Scan for the cell matching the given text and deliver its (x, y) coordinate at center. 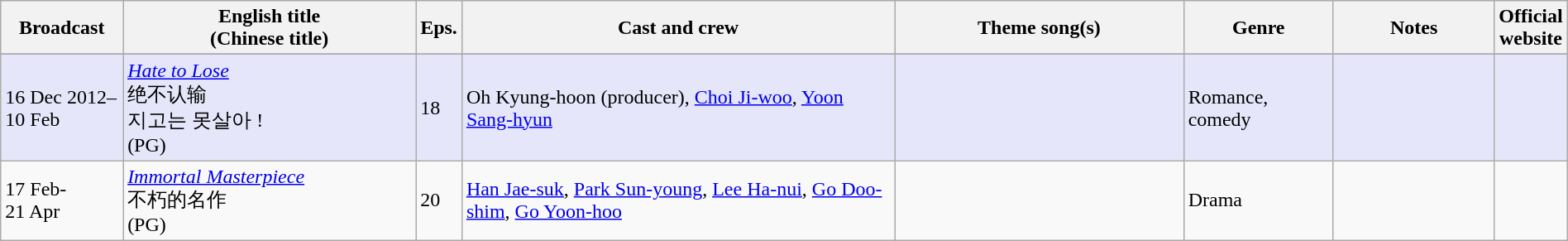
Oh Kyung-hoon (producer), Choi Ji-woo, Yoon Sang-hyun (678, 108)
Theme song(s) (1039, 28)
16 Dec 2012–10 Feb (62, 108)
Official website (1531, 28)
Broadcast (62, 28)
Hate to Lose绝不认输지고는 못살아 !(PG) (270, 108)
Genre (1259, 28)
20 (439, 200)
Immortal Masterpiece不朽的名作(PG) (270, 200)
Han Jae-suk, Park Sun-young, Lee Ha-nui, Go Doo-shim, Go Yoon-hoo (678, 200)
Romance, comedy (1259, 108)
17 Feb-21 Apr (62, 200)
Eps. (439, 28)
English title (Chinese title) (270, 28)
Drama (1259, 200)
Notes (1413, 28)
18 (439, 108)
Cast and crew (678, 28)
